Locate the cell with the specified text and output its (X, Y) center coordinate. 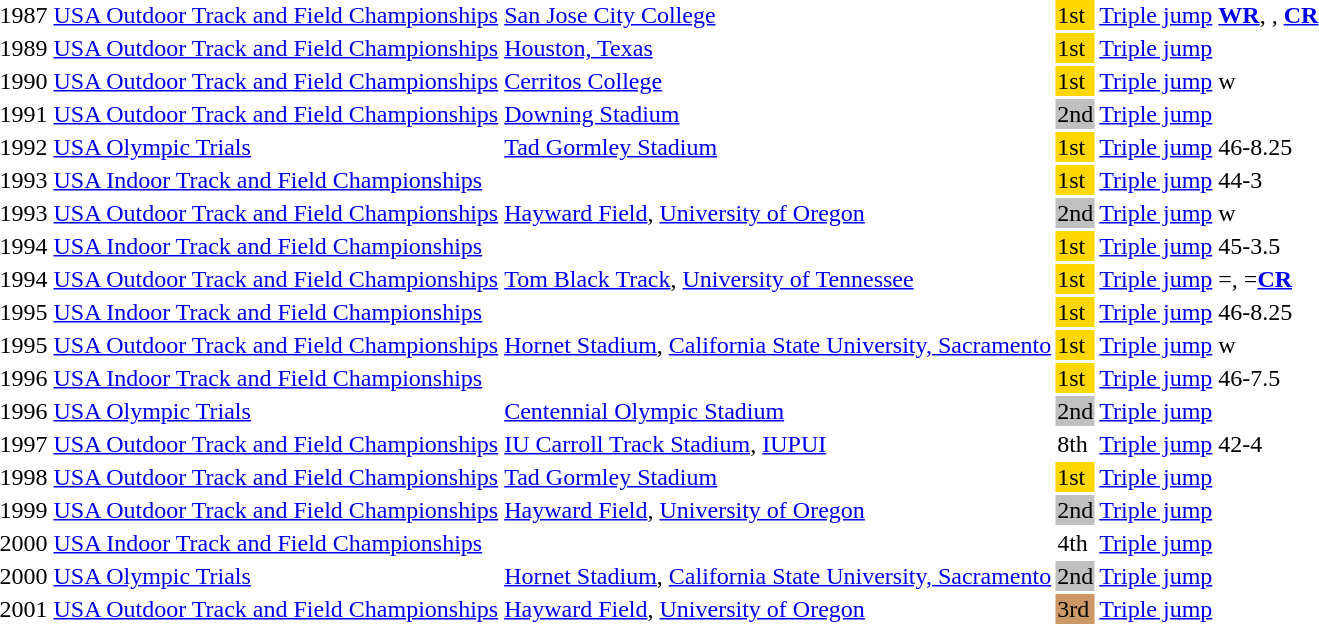
Downing Stadium (778, 114)
Houston, Texas (778, 48)
3rd (1076, 609)
4th (1076, 543)
IU Carroll Track Stadium, IUPUI (778, 444)
Centennial Olympic Stadium (778, 411)
Tom Black Track, University of Tennessee (778, 279)
San Jose City College (778, 15)
Cerritos College (778, 81)
8th (1076, 444)
